Return [X, Y] of the center of cell containing provided text 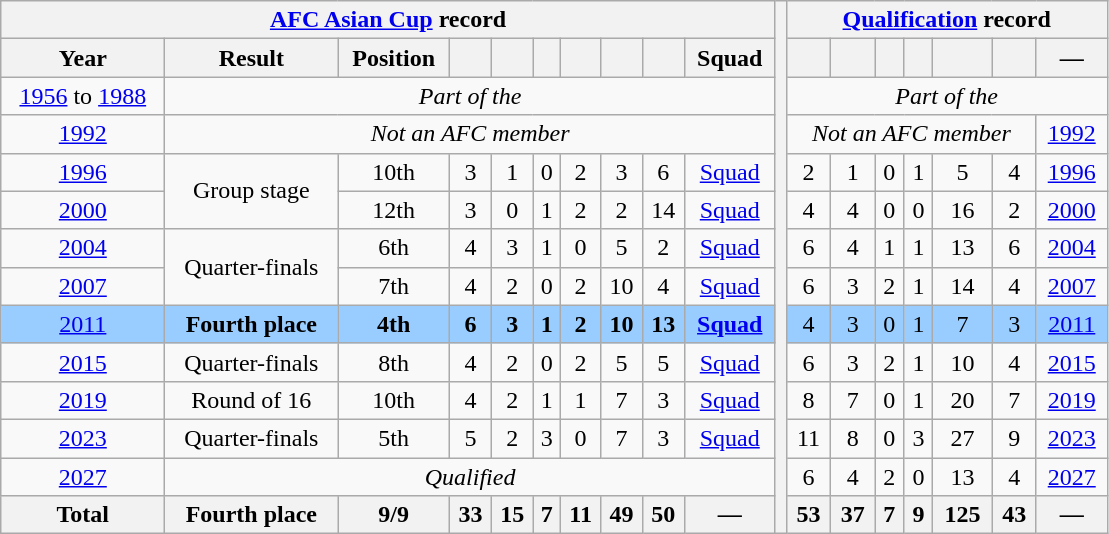
9/9 [394, 515]
16 [962, 210]
Position [394, 58]
1956 to 1988 [83, 96]
49 [622, 515]
Qualification record [946, 20]
7th [394, 286]
53 [808, 515]
Round of 16 [252, 400]
6th [394, 248]
Year [83, 58]
Result [252, 58]
Qualified [470, 477]
50 [663, 515]
43 [1014, 515]
20 [962, 400]
Total [83, 515]
5th [394, 438]
37 [853, 515]
15 [512, 515]
8th [394, 362]
Group stage [252, 191]
27 [962, 438]
12th [394, 210]
AFC Asian Cup record [388, 20]
4th [394, 324]
125 [962, 515]
33 [471, 515]
